Find where the given text appears and provide that cell's center as (X, Y) coordinate. 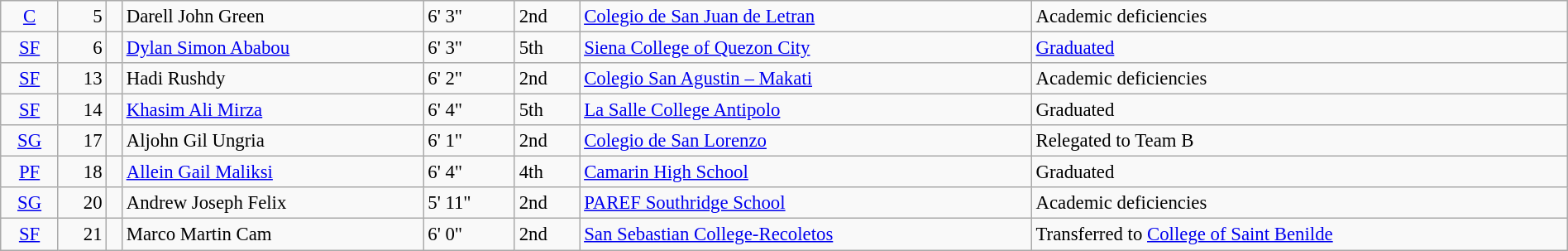
21 (82, 234)
5 (82, 17)
La Salle College Antipolo (806, 110)
Darell John Green (273, 17)
Marco Martin Cam (273, 234)
18 (82, 172)
14 (82, 110)
PF (30, 172)
Colegio San Agustin – Makati (806, 79)
5' 11" (469, 203)
Siena College of Quezon City (806, 48)
C (30, 17)
Colegio de San Lorenzo (806, 141)
Andrew Joseph Felix (273, 203)
17 (82, 141)
PAREF Southridge School (806, 203)
Relegated to Team B (1299, 141)
Camarin High School (806, 172)
20 (82, 203)
Hadi Rushdy (273, 79)
Khasim Ali Mirza (273, 110)
Dylan Simon Ababou (273, 48)
13 (82, 79)
6' 2" (469, 79)
San Sebastian College-Recoletos (806, 234)
Colegio de San Juan de Letran (806, 17)
6' 0" (469, 234)
4th (547, 172)
6 (82, 48)
Transferred to College of Saint Benilde (1299, 234)
Allein Gail Maliksi (273, 172)
Aljohn Gil Ungria (273, 141)
6' 1" (469, 141)
